Scan for the cell matching the given text and deliver its (x, y) coordinate at center. 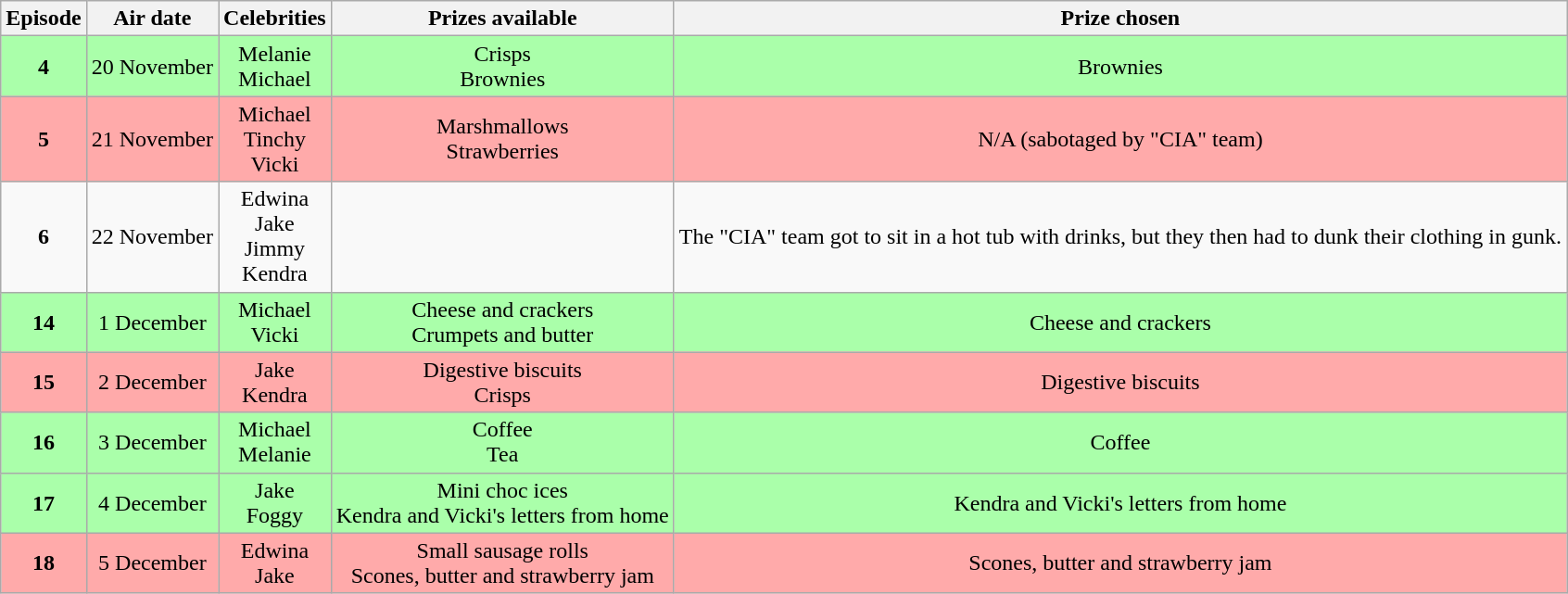
2 December (152, 382)
EdwinaJakeJimmyKendra (275, 237)
Air date (152, 19)
MelanieMichael (275, 67)
Cheese and crackers (1119, 322)
16 (44, 443)
4 (44, 67)
The "CIA" team got to sit in a hot tub with drinks, but they then had to dunk their clothing in gunk. (1119, 237)
5 (44, 139)
21 November (152, 139)
6 (44, 237)
Brownies (1119, 67)
MichaelTinchyVicki (275, 139)
CrispsBrownies (502, 67)
Digestive biscuitsCrisps (502, 382)
JakeFoggy (275, 502)
22 November (152, 237)
3 December (152, 443)
Cheese and crackersCrumpets and butter (502, 322)
Prize chosen (1119, 19)
4 December (152, 502)
5 December (152, 563)
Small sausage rollsScones, butter and strawberry jam (502, 563)
N/A (sabotaged by "CIA" team) (1119, 139)
Digestive biscuits (1119, 382)
Episode (44, 19)
15 (44, 382)
EdwinaJake (275, 563)
Scones, butter and strawberry jam (1119, 563)
1 December (152, 322)
MichaelMelanie (275, 443)
Celebrities (275, 19)
CoffeeTea (502, 443)
Mini choc icesKendra and Vicki's letters from home (502, 502)
Prizes available (502, 19)
18 (44, 563)
14 (44, 322)
JakeKendra (275, 382)
Coffee (1119, 443)
MarshmallowsStrawberries (502, 139)
20 November (152, 67)
Kendra and Vicki's letters from home (1119, 502)
17 (44, 502)
Michael Vicki (275, 322)
